Return the [x, y] coordinate for the center point of the cell that contains the specified text.  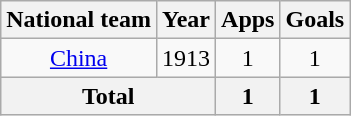
Apps [248, 20]
Year [186, 20]
National team [79, 20]
Goals [315, 20]
China [79, 58]
1913 [186, 58]
Total [108, 96]
